For the text-containing cell, return its midpoint in [X, Y] coordinate format. 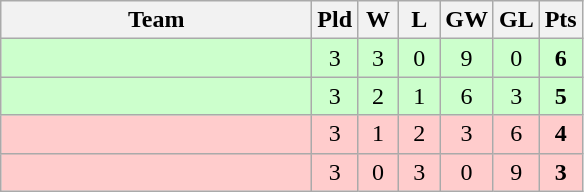
GW [467, 20]
Pld [335, 20]
GL [516, 20]
4 [560, 134]
Team [156, 20]
L [420, 20]
Pts [560, 20]
W [378, 20]
5 [560, 96]
